Determine the (x, y) coordinate at the center of the cell enclosing the given text.  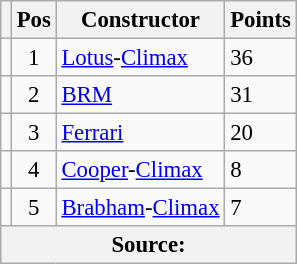
Brabham-Climax (140, 208)
7 (260, 208)
Cooper-Climax (140, 170)
8 (260, 170)
Pos (34, 20)
1 (34, 58)
Ferrari (140, 133)
31 (260, 95)
4 (34, 170)
2 (34, 95)
3 (34, 133)
Source: (149, 245)
Lotus-Climax (140, 58)
Points (260, 20)
BRM (140, 95)
36 (260, 58)
5 (34, 208)
Constructor (140, 20)
20 (260, 133)
